Pinpoint the cell where the given text exists, returning its (X, Y) midpoint coordinate. 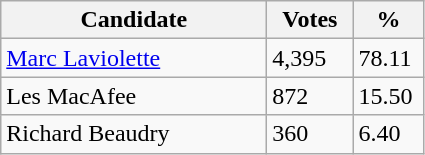
Votes (310, 20)
Richard Beaudry (134, 134)
4,395 (310, 58)
872 (310, 96)
Les MacAfee (134, 96)
78.11 (388, 58)
360 (310, 134)
Marc Laviolette (134, 58)
% (388, 20)
6.40 (388, 134)
Candidate (134, 20)
15.50 (388, 96)
